Search for the cell housing the specified text and yield its [x, y] center coordinate. 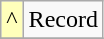
Record [63, 20]
^ [12, 20]
